Capture the cell that displays the provided text and extract its (X, Y) central coordinate. 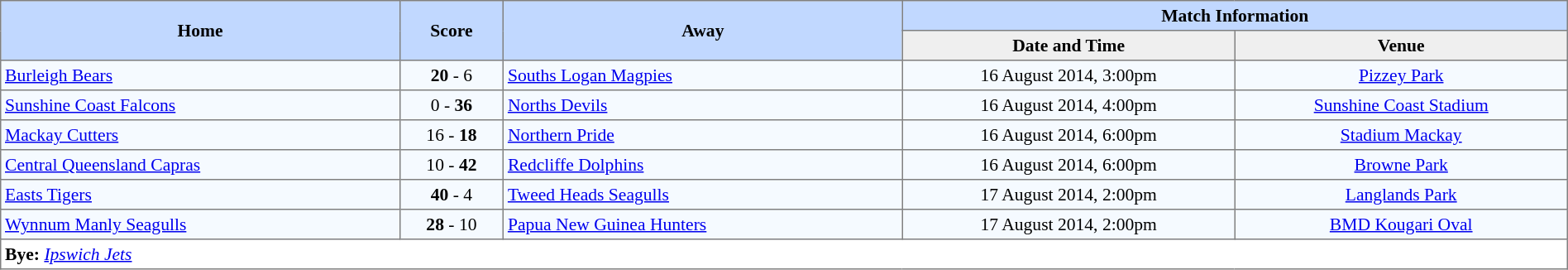
28 - 10 (452, 224)
Redcliffe Dolphins (703, 165)
Sunshine Coast Falcons (200, 105)
Tweed Heads Seagulls (703, 195)
Date and Time (1068, 46)
Browne Park (1401, 165)
16 - 18 (452, 135)
Home (200, 31)
Souths Logan Magpies (703, 75)
Match Information (1235, 16)
16 August 2014, 4:00pm (1068, 105)
20 - 6 (452, 75)
Wynnum Manly Seagulls (200, 224)
Easts Tigers (200, 195)
BMD Kougari Oval (1401, 224)
Away (703, 31)
Venue (1401, 46)
16 August 2014, 3:00pm (1068, 75)
Norths Devils (703, 105)
40 - 4 (452, 195)
Sunshine Coast Stadium (1401, 105)
0 - 36 (452, 105)
Stadium Mackay (1401, 135)
10 - 42 (452, 165)
Bye: Ipswich Jets (784, 254)
Papua New Guinea Hunters (703, 224)
Pizzey Park (1401, 75)
Burleigh Bears (200, 75)
Central Queensland Capras (200, 165)
Score (452, 31)
Mackay Cutters (200, 135)
Langlands Park (1401, 195)
Northern Pride (703, 135)
